Pinpoint the cell where the given text exists, returning its (x, y) midpoint coordinate. 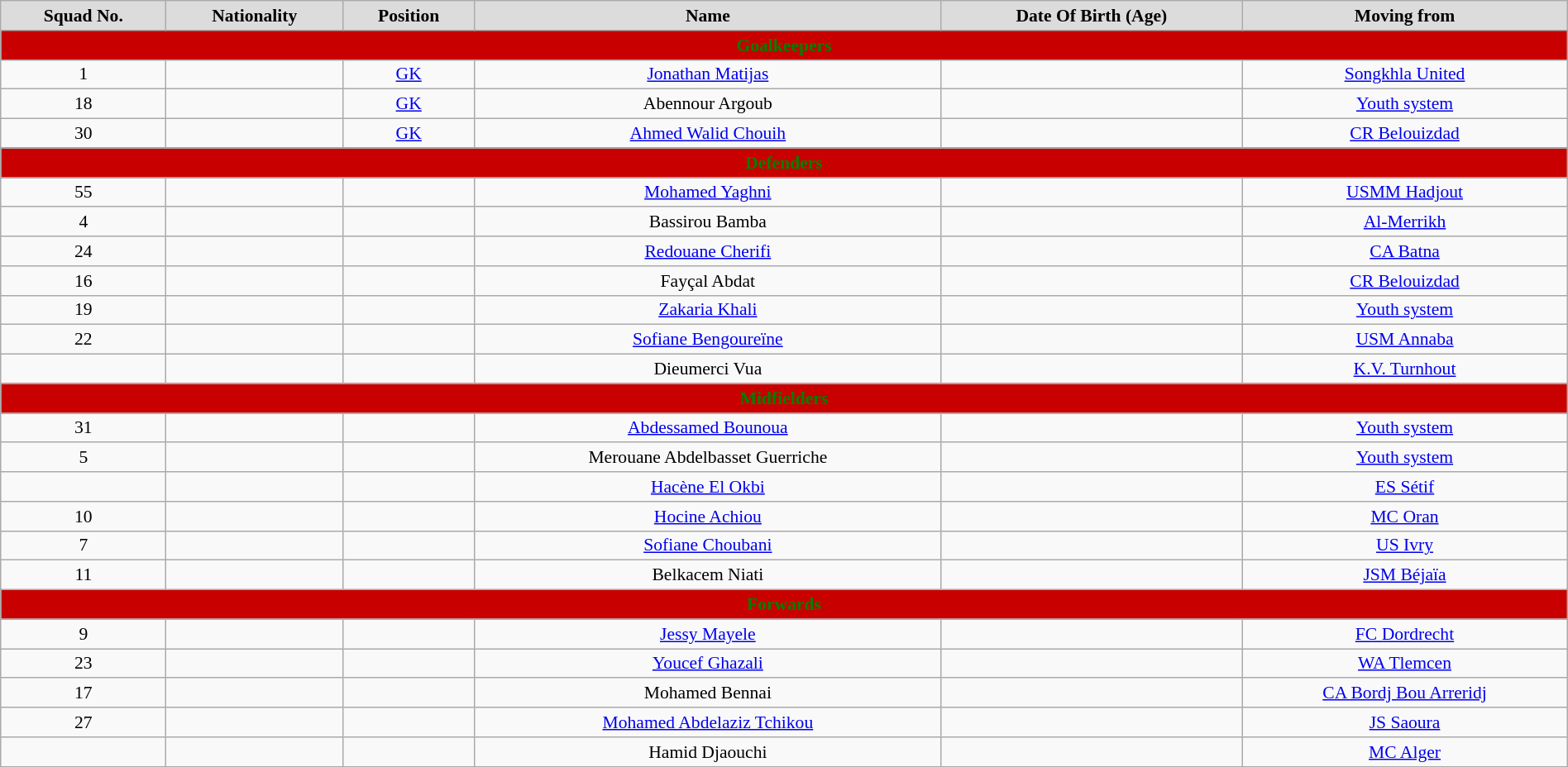
Sofiane Bengoureïne (708, 340)
Abennour Argoub (708, 104)
Sofiane Choubani (708, 545)
US Ivry (1404, 545)
MC Alger (1404, 752)
Forwards (784, 605)
Bassirou Bamba (708, 222)
K.V. Turnhout (1404, 369)
17 (84, 693)
Fayçal Abdat (708, 281)
5 (84, 458)
1 (84, 74)
CA Batna (1404, 251)
Merouane Abdelbasset Guerriche (708, 458)
Defenders (784, 163)
9 (84, 634)
Mohamed Bennai (708, 693)
Hocine Achiou (708, 517)
Name (708, 16)
19 (84, 310)
7 (84, 545)
24 (84, 251)
Mohamed Abdelaziz Tchikou (708, 722)
16 (84, 281)
Mohamed Yaghni (708, 193)
Goalkeepers (784, 45)
Moving from (1404, 16)
WA Tlemcen (1404, 664)
JS Saoura (1404, 722)
USM Annaba (1404, 340)
30 (84, 134)
Jonathan Matijas (708, 74)
Redouane Cherifi (708, 251)
JSM Béjaïa (1404, 575)
27 (84, 722)
22 (84, 340)
Zakaria Khali (708, 310)
Songkhla United (1404, 74)
FC Dordrecht (1404, 634)
Midfielders (784, 398)
ES Sétif (1404, 487)
18 (84, 104)
CA Bordj Bou Arreridj (1404, 693)
Dieumerci Vua (708, 369)
MC Oran (1404, 517)
Ahmed Walid Chouih (708, 134)
Abdessamed Bounoua (708, 428)
4 (84, 222)
Jessy Mayele (708, 634)
Position (409, 16)
USMM Hadjout (1404, 193)
10 (84, 517)
31 (84, 428)
23 (84, 664)
Youcef Ghazali (708, 664)
Belkacem Niati (708, 575)
Hamid Djaouchi (708, 752)
Squad No. (84, 16)
Date Of Birth (Age) (1092, 16)
11 (84, 575)
Al-Merrikh (1404, 222)
Nationality (255, 16)
55 (84, 193)
Hacène El Okbi (708, 487)
